Output the [X, Y] coordinate of the center of the cell containing the given text.  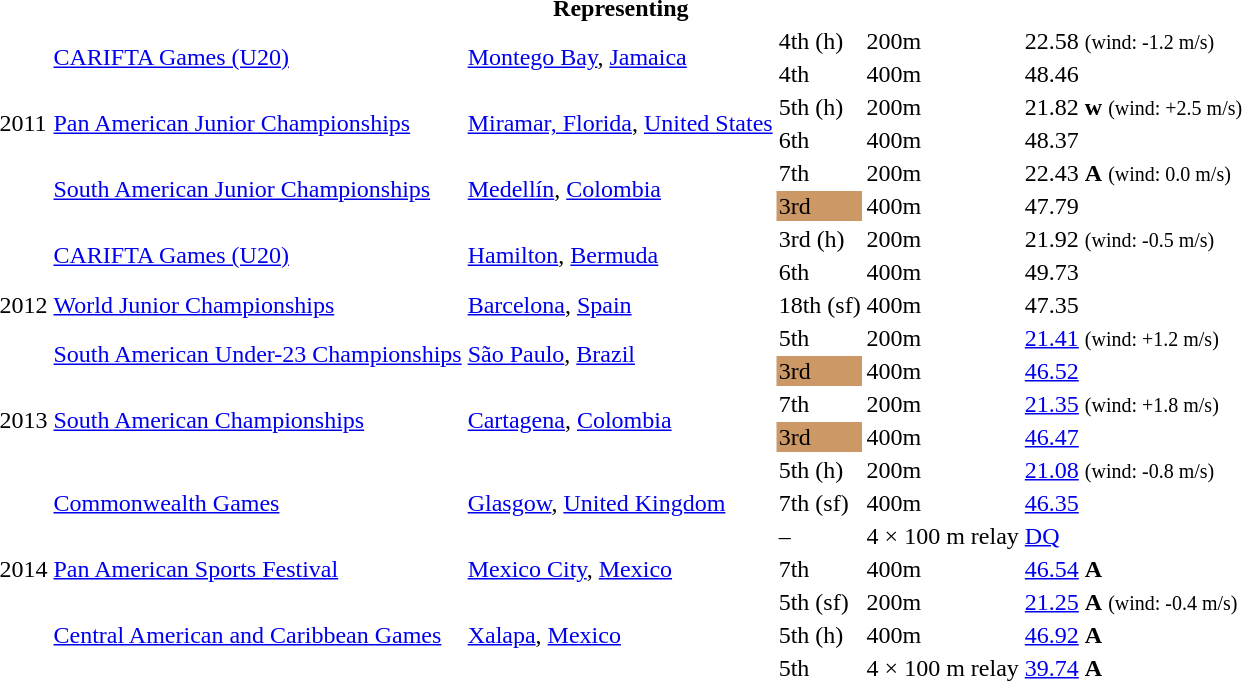
4th [820, 74]
Pan American Junior Championships [258, 124]
5th (sf) [820, 602]
Montego Bay, Jamaica [620, 58]
World Junior Championships [258, 305]
4th (h) [820, 41]
Mexico City, Mexico [620, 569]
5th [820, 338]
4 × 100 m relay [942, 536]
South American Under-23 Championships [258, 354]
São Paulo, Brazil [620, 354]
Cartagena, Colombia [620, 420]
Barcelona, Spain [620, 305]
Glasgow, United Kingdom [620, 503]
Miramar, Florida, United States [620, 124]
Hamilton, Bermuda [620, 256]
18th (sf) [820, 305]
7th (sf) [820, 503]
3rd (h) [820, 239]
Medellín, Colombia [620, 190]
South American Junior Championships [258, 190]
– [820, 536]
Commonwealth Games [258, 503]
Pan American Sports Festival [258, 569]
South American Championships [258, 420]
